Pinpoint the cell where the given text exists, returning its (x, y) midpoint coordinate. 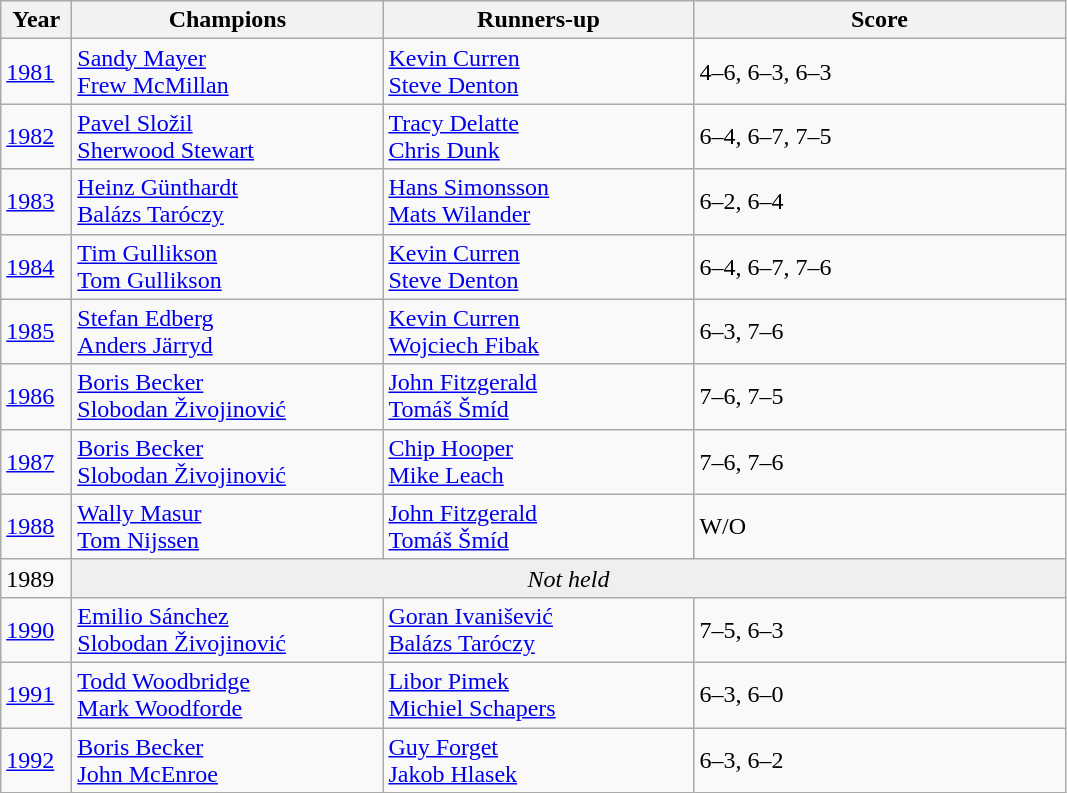
7–6, 7–5 (880, 396)
W/O (880, 526)
Guy Forget Jakob Hlasek (538, 760)
Tracy Delatte Chris Dunk (538, 136)
Hans Simonsson Mats Wilander (538, 202)
Todd Woodbridge Mark Woodforde (228, 694)
1981 (36, 72)
Stefan Edberg Anders Järryd (228, 332)
1986 (36, 396)
1989 (36, 578)
1988 (36, 526)
1985 (36, 332)
7–5, 6–3 (880, 630)
Not held (568, 578)
1990 (36, 630)
6–4, 6–7, 7–6 (880, 266)
Kevin Curren Wojciech Fibak (538, 332)
Heinz Günthardt Balázs Taróczy (228, 202)
Champions (228, 20)
Score (880, 20)
6–3, 6–2 (880, 760)
1983 (36, 202)
Wally Masur Tom Nijssen (228, 526)
Tim Gullikson Tom Gullikson (228, 266)
Libor Pimek Michiel Schapers (538, 694)
Runners-up (538, 20)
4–6, 6–3, 6–3 (880, 72)
1991 (36, 694)
6–2, 6–4 (880, 202)
Chip Hooper Mike Leach (538, 462)
1982 (36, 136)
1992 (36, 760)
Emilio Sánchez Slobodan Živojinović (228, 630)
Goran Ivanišević Balázs Taróczy (538, 630)
6–3, 6–0 (880, 694)
6–4, 6–7, 7–5 (880, 136)
Boris Becker John McEnroe (228, 760)
Pavel Složil Sherwood Stewart (228, 136)
1984 (36, 266)
7–6, 7–6 (880, 462)
Year (36, 20)
Sandy Mayer Frew McMillan (228, 72)
1987 (36, 462)
6–3, 7–6 (880, 332)
